For the text-containing cell, return its midpoint in (x, y) coordinate format. 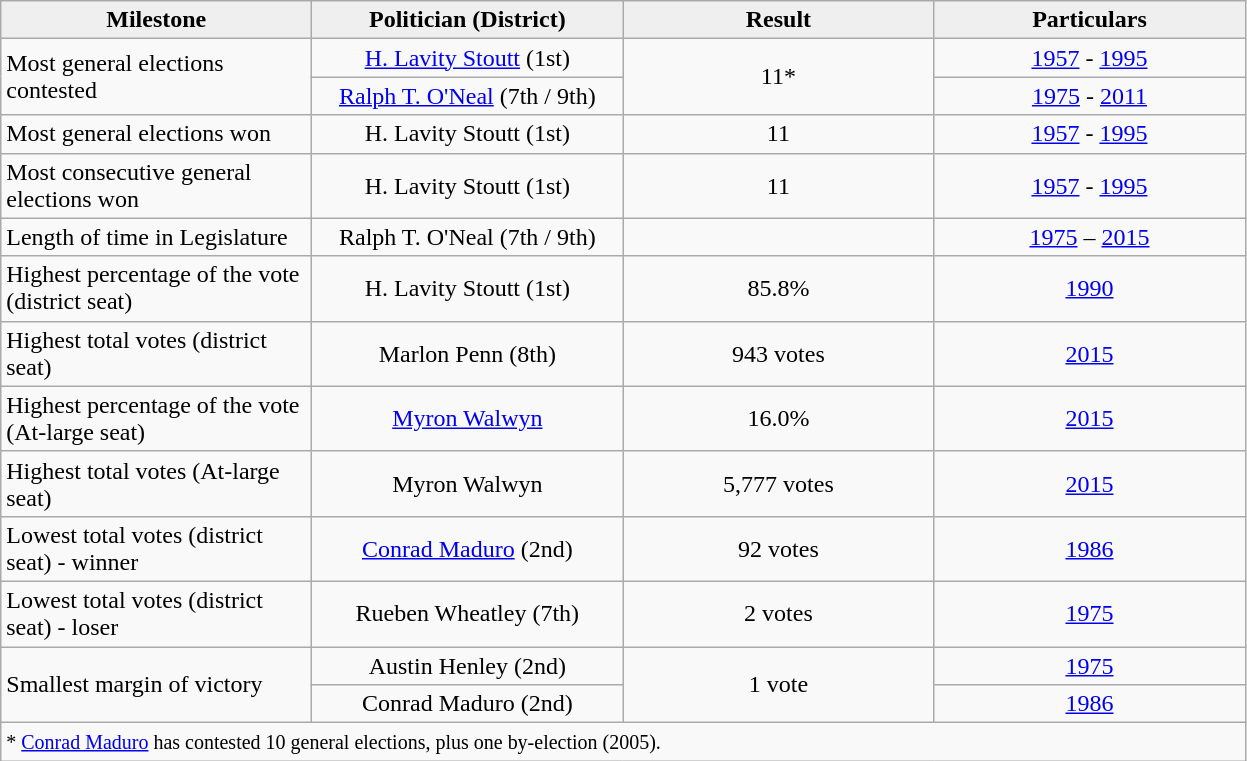
Most consecutive general elections won (156, 186)
Length of time in Legislature (156, 237)
Most general elections won (156, 134)
5,777 votes (778, 484)
Lowest total votes (district seat) - loser (156, 614)
Lowest total votes (district seat) - winner (156, 548)
Highest total votes (At-large seat) (156, 484)
943 votes (778, 354)
Particulars (1090, 20)
Politician (District) (468, 20)
Most general elections contested (156, 77)
16.0% (778, 418)
1990 (1090, 288)
11* (778, 77)
1 vote (778, 684)
Milestone (156, 20)
Smallest margin of victory (156, 684)
2 votes (778, 614)
Marlon Penn (8th) (468, 354)
Austin Henley (2nd) (468, 665)
Rueben Wheatley (7th) (468, 614)
85.8% (778, 288)
* Conrad Maduro has contested 10 general elections, plus one by-election (2005). (623, 742)
92 votes (778, 548)
1975 – 2015 (1090, 237)
Highest total votes (district seat) (156, 354)
1975 - 2011 (1090, 96)
Highest percentage of the vote (district seat) (156, 288)
Result (778, 20)
Highest percentage of the vote (At-large seat) (156, 418)
